Output the (x, y) coordinate of the center of the cell containing the given text.  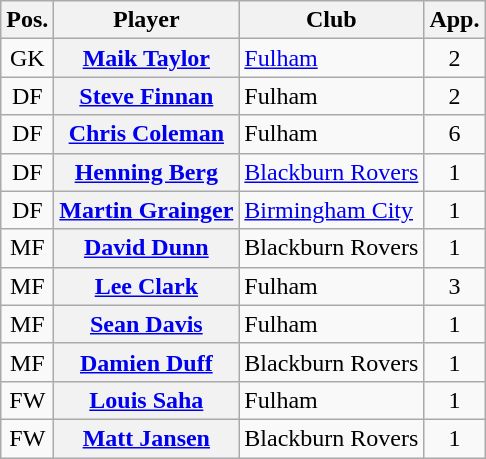
Maik Taylor (146, 58)
App. (454, 20)
Louis Saha (146, 400)
GK (28, 58)
Matt Jansen (146, 438)
Damien Duff (146, 362)
Player (146, 20)
Club (332, 20)
Steve Finnan (146, 96)
Henning Berg (146, 172)
David Dunn (146, 248)
Martin Grainger (146, 210)
Sean Davis (146, 324)
Pos. (28, 20)
Lee Clark (146, 286)
Birmingham City (332, 210)
Chris Coleman (146, 134)
6 (454, 134)
3 (454, 286)
